From the cell containing the given text, extract its center point as [X, Y] coordinate. 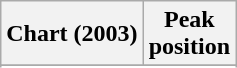
Chart (2003) [72, 34]
Peakposition [189, 34]
